Return (X, Y) of the center of cell containing provided text 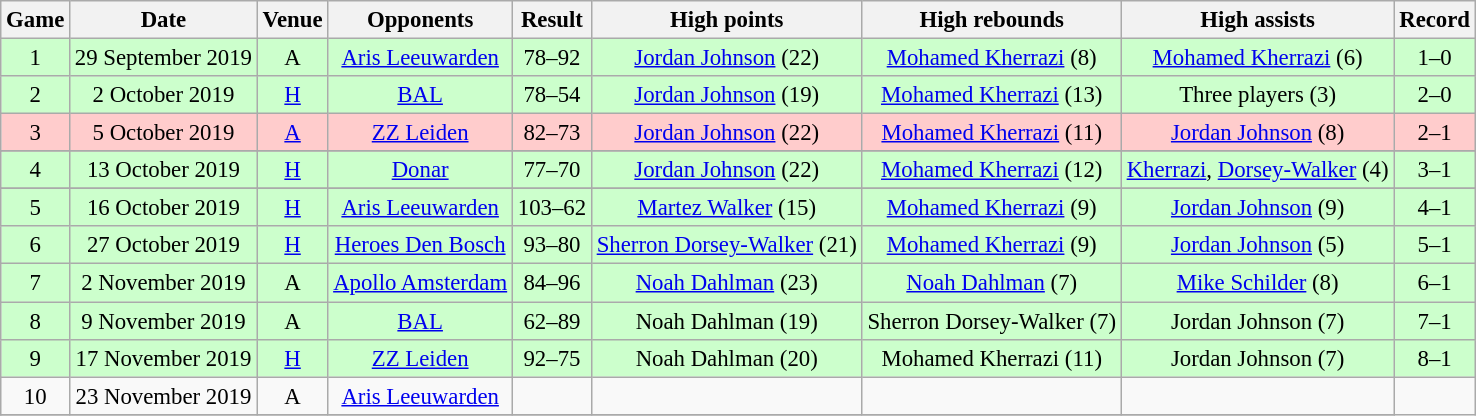
7–1 (1434, 321)
1–0 (1434, 58)
10 (36, 396)
9 November 2019 (164, 321)
Noah Dahlman (20) (726, 358)
Jordan Johnson (8) (1258, 133)
High points (726, 20)
Result (552, 20)
8–1 (1434, 358)
Three players (3) (1258, 95)
Mike Schilder (8) (1258, 283)
4–1 (1434, 208)
77–70 (552, 170)
13 October 2019 (164, 170)
Date (164, 20)
93–80 (552, 245)
Mohamed Kherrazi (6) (1258, 58)
9 (36, 358)
62–89 (552, 321)
2 November 2019 (164, 283)
5 (36, 208)
Noah Dahlman (23) (726, 283)
2 October 2019 (164, 95)
Sherron Dorsey-Walker (7) (992, 321)
Mohamed Kherrazi (8) (992, 58)
Martez Walker (15) (726, 208)
Noah Dahlman (19) (726, 321)
29 September 2019 (164, 58)
High assists (1258, 20)
5–1 (1434, 245)
16 October 2019 (164, 208)
92–75 (552, 358)
5 October 2019 (164, 133)
High rebounds (992, 20)
Heroes Den Bosch (420, 245)
6–1 (1434, 283)
78–92 (552, 58)
27 October 2019 (164, 245)
8 (36, 321)
6 (36, 245)
Kherrazi, Dorsey-Walker (4) (1258, 170)
2 (36, 95)
Mohamed Kherrazi (13) (992, 95)
Venue (292, 20)
4 (36, 170)
17 November 2019 (164, 358)
Noah Dahlman (7) (992, 283)
78–54 (552, 95)
23 November 2019 (164, 396)
Jordan Johnson (5) (1258, 245)
2–0 (1434, 95)
84–96 (552, 283)
Apollo Amsterdam (420, 283)
1 (36, 58)
Game (36, 20)
Mohamed Kherrazi (12) (992, 170)
Record (1434, 20)
103–62 (552, 208)
Donar (420, 170)
Sherron Dorsey-Walker (21) (726, 245)
3 (36, 133)
3–1 (1434, 170)
82–73 (552, 133)
2–1 (1434, 133)
Jordan Johnson (19) (726, 95)
Jordan Johnson (9) (1258, 208)
Opponents (420, 20)
7 (36, 283)
